From the cell containing the given text, extract its center point as [x, y] coordinate. 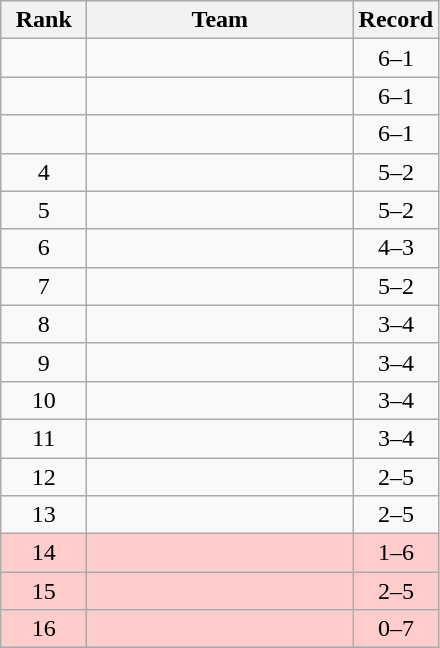
5 [44, 210]
16 [44, 629]
7 [44, 286]
4–3 [396, 248]
4 [44, 172]
14 [44, 553]
Record [396, 20]
1–6 [396, 553]
Team [220, 20]
8 [44, 324]
0–7 [396, 629]
9 [44, 362]
Rank [44, 20]
13 [44, 515]
11 [44, 438]
10 [44, 400]
15 [44, 591]
6 [44, 248]
12 [44, 477]
